Return (X, Y) of the center of cell containing provided text 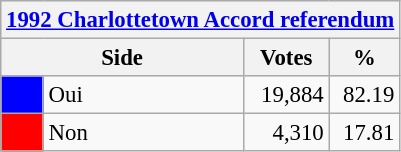
% (364, 58)
Non (143, 133)
17.81 (364, 133)
1992 Charlottetown Accord referendum (200, 20)
Oui (143, 95)
Votes (286, 58)
Side (122, 58)
82.19 (364, 95)
4,310 (286, 133)
19,884 (286, 95)
